Find where the given text appears and provide that cell's center as (x, y) coordinate. 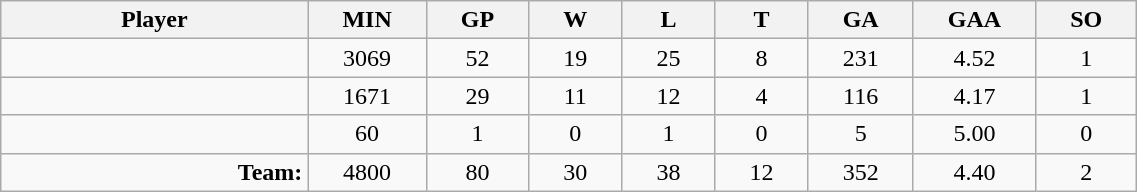
GP (477, 20)
2 (1086, 172)
5 (860, 134)
L (668, 20)
38 (668, 172)
4.52 (974, 58)
52 (477, 58)
25 (668, 58)
3069 (367, 58)
116 (860, 96)
11 (576, 96)
29 (477, 96)
4800 (367, 172)
4.40 (974, 172)
GA (860, 20)
80 (477, 172)
8 (762, 58)
MIN (367, 20)
W (576, 20)
1671 (367, 96)
352 (860, 172)
5.00 (974, 134)
SO (1086, 20)
4.17 (974, 96)
19 (576, 58)
GAA (974, 20)
30 (576, 172)
Player (154, 20)
60 (367, 134)
Team: (154, 172)
T (762, 20)
4 (762, 96)
231 (860, 58)
